Provide the (X, Y) coordinate of the cell's center where the given text is located.  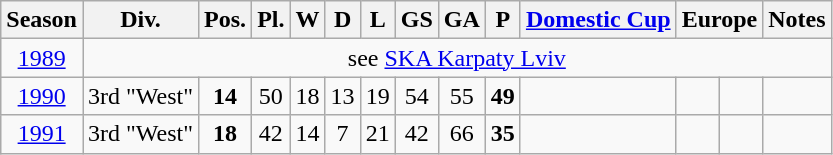
54 (416, 96)
D (342, 20)
W (308, 20)
49 (502, 96)
Pos. (226, 20)
GS (416, 20)
1991 (42, 134)
19 (378, 96)
21 (378, 134)
L (378, 20)
55 (462, 96)
35 (502, 134)
Domestic Cup (598, 20)
Europe (720, 20)
GA (462, 20)
P (502, 20)
1989 (42, 58)
Notes (797, 20)
50 (271, 96)
1990 (42, 96)
see SKA Karpaty Lviv (456, 58)
66 (462, 134)
Div. (140, 20)
13 (342, 96)
7 (342, 134)
Season (42, 20)
Pl. (271, 20)
